Locate the cell with the specified text and output its [X, Y] center coordinate. 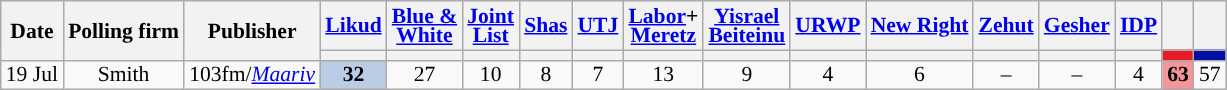
Publisher [252, 30]
Zehut [1006, 26]
32 [354, 75]
103fm/Maariv [252, 75]
9 [746, 75]
Date [32, 30]
Smith [124, 75]
57 [1210, 75]
13 [663, 75]
IDP [1138, 26]
New Right [920, 26]
YisraelBeiteinu [746, 26]
JointList [490, 26]
Shas [546, 26]
8 [546, 75]
27 [424, 75]
Blue &White [424, 26]
63 [1178, 75]
Likud [354, 26]
Polling firm [124, 30]
19 Jul [32, 75]
UTJ [598, 26]
6 [920, 75]
Gesher [1077, 26]
Labor+Meretz [663, 26]
7 [598, 75]
10 [490, 75]
URWP [828, 26]
